From the cell containing the given text, extract its center point as [X, Y] coordinate. 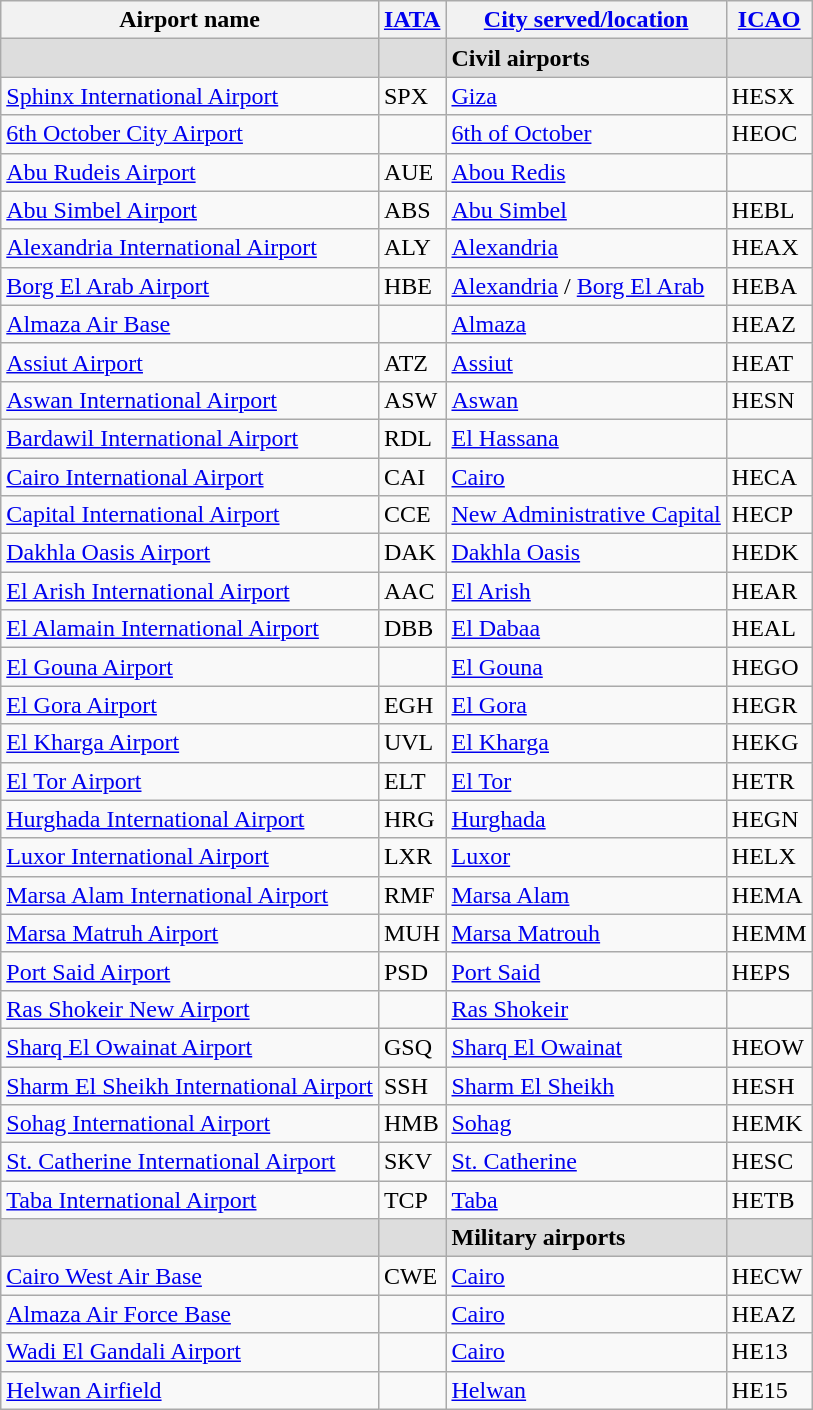
Wadi El Gandali Airport [190, 1352]
Military airports [586, 1238]
El Tor [586, 781]
HEMM [769, 933]
HEKG [769, 743]
CAI [412, 477]
Marsa Alam [586, 895]
Marsa Matruh Airport [190, 933]
HBE [412, 286]
El Tor Airport [190, 781]
HEGO [769, 667]
Capital International Airport [190, 515]
HEMA [769, 895]
Helwan [586, 1390]
HETB [769, 1200]
DAK [412, 553]
HEPS [769, 971]
Taba International Airport [190, 1200]
Luxor [586, 857]
Almaza [586, 324]
RDL [412, 438]
Sharm El Sheikh International Airport [190, 1085]
Assiut [586, 362]
Cairo International Airport [190, 477]
HESN [769, 400]
El Kharga Airport [190, 743]
HECA [769, 477]
El Dabaa [586, 629]
Hurghada [586, 819]
ELT [412, 781]
GSQ [412, 1047]
SPX [412, 96]
Aswan [586, 400]
HEAT [769, 362]
IATA [412, 20]
Abou Redis [586, 172]
UVL [412, 743]
Luxor International Airport [190, 857]
ATZ [412, 362]
6th of October [586, 134]
SKV [412, 1162]
El Gouna Airport [190, 667]
LXR [412, 857]
Helwan Airfield [190, 1390]
CCE [412, 515]
City served/location [586, 20]
El Alamain International Airport [190, 629]
HETR [769, 781]
El Gora [586, 705]
Sharm El Sheikh [586, 1085]
Dakhla Oasis [586, 553]
Sohag International Airport [190, 1124]
El Kharga [586, 743]
St. Catherine International Airport [190, 1162]
Sphinx International Airport [190, 96]
Airport name [190, 20]
Marsa Matrouh [586, 933]
SSH [412, 1085]
HMB [412, 1124]
HEOC [769, 134]
Cairo West Air Base [190, 1276]
Ras Shokeir New Airport [190, 1009]
Abu Simbel Airport [190, 210]
HEAX [769, 248]
HESH [769, 1085]
HEBA [769, 286]
Assiut Airport [190, 362]
HELX [769, 857]
HEGR [769, 705]
Sohag [586, 1124]
Taba [586, 1200]
DBB [412, 629]
HEGN [769, 819]
EGH [412, 705]
Bardawil International Airport [190, 438]
El Gora Airport [190, 705]
MUH [412, 933]
ABS [412, 210]
Almaza Air Base [190, 324]
HRG [412, 819]
Almaza Air Force Base [190, 1314]
Alexandria [586, 248]
CWE [412, 1276]
AAC [412, 591]
El Arish [586, 591]
Sharq El Owainat Airport [190, 1047]
Aswan International Airport [190, 400]
Abu Simbel [586, 210]
HESX [769, 96]
HE15 [769, 1390]
AUE [412, 172]
RMF [412, 895]
St. Catherine [586, 1162]
New Administrative Capital [586, 515]
6th October City Airport [190, 134]
HEOW [769, 1047]
Borg El Arab Airport [190, 286]
ICAO [769, 20]
HECW [769, 1276]
Marsa Alam International Airport [190, 895]
Alexandria International Airport [190, 248]
Hurghada International Airport [190, 819]
Alexandria / Borg El Arab [586, 286]
HEAL [769, 629]
El Arish International Airport [190, 591]
Port Said [586, 971]
Dakhla Oasis Airport [190, 553]
ASW [412, 400]
Giza [586, 96]
Sharq El Owainat [586, 1047]
HEAR [769, 591]
Abu Rudeis Airport [190, 172]
HEBL [769, 210]
HEDK [769, 553]
El Gouna [586, 667]
HE13 [769, 1352]
Civil airports [586, 58]
El Hassana [586, 438]
HECP [769, 515]
HESC [769, 1162]
Port Said Airport [190, 971]
Ras Shokeir [586, 1009]
HEMK [769, 1124]
ALY [412, 248]
TCP [412, 1200]
PSD [412, 971]
